Capture the cell that displays the provided text and extract its [X, Y] central coordinate. 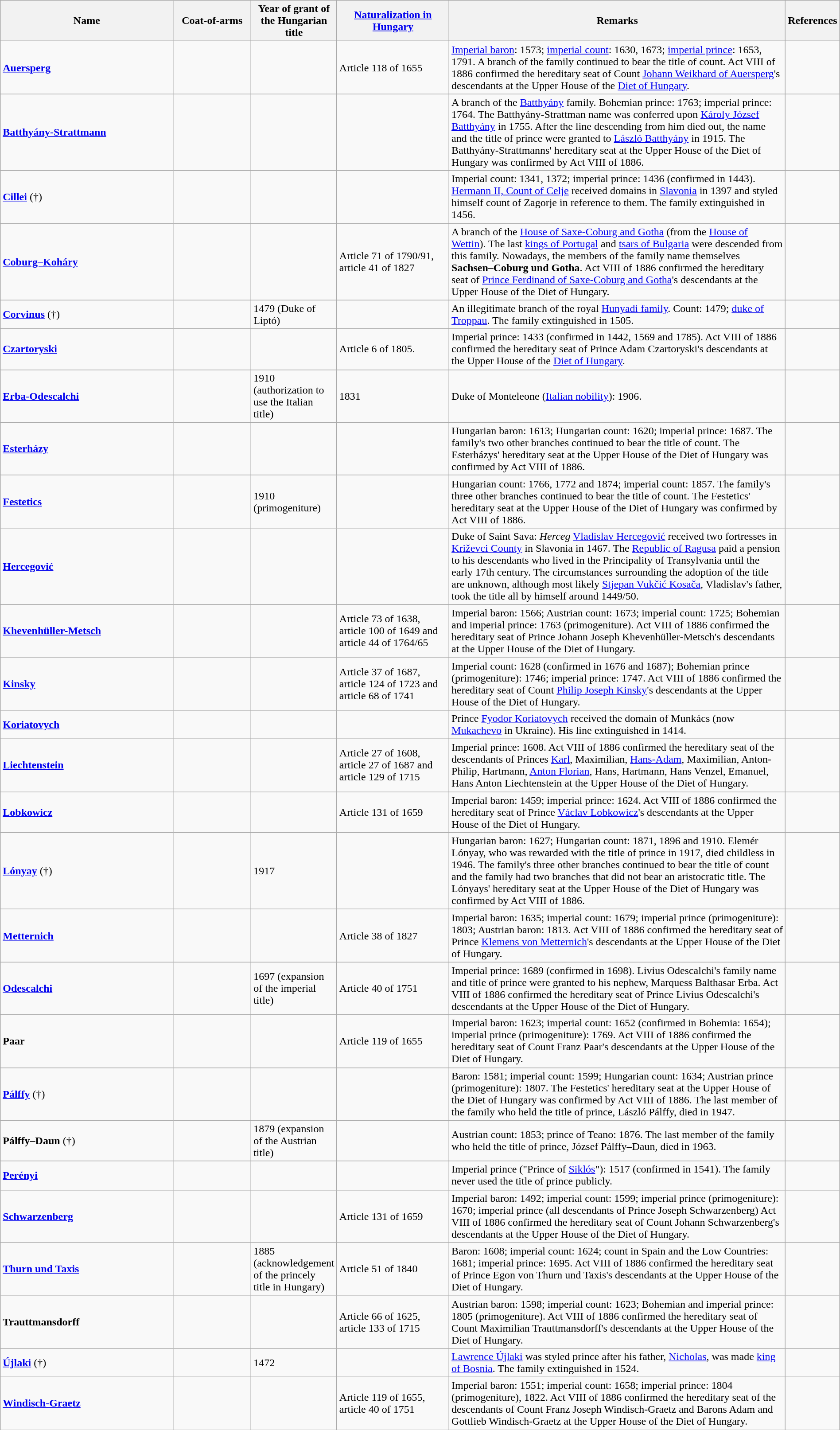
An illegitimate branch of the royal Hunyadi family. Count: 1479; duke of Troppau. The family extinguished in 1505. [618, 315]
Coburg–Koháry [87, 261]
Odescalchi [87, 988]
Hercegović [87, 566]
Article 119 of 1655, article 40 of 1751 [393, 1403]
Lónyay (†) [87, 871]
Khevenhüller-Metsch [87, 631]
Esterházy [87, 448]
Year of grant of the Hungarian title [294, 21]
Koriatovych [87, 725]
Article 51 of 1840 [393, 1269]
Corvinus (†) [87, 315]
Windisch-Graetz [87, 1403]
Liechtenstein [87, 766]
Name [87, 21]
Cillei (†) [87, 197]
Article 119 of 1655 [393, 1041]
Remarks [618, 21]
Auersperg [87, 67]
Batthyány-Strattmann [87, 132]
Article 71 of 1790/91, article 41 of 1827 [393, 261]
Festetics [87, 502]
Lawrence Újlaki was styled prince after his father, Nicholas, was made king of Bosnia. The family extinguished in 1524. [618, 1362]
1472 [294, 1362]
Article 73 of 1638, article 100 of 1649 and article 44 of 1764/65 [393, 631]
Metternich [87, 936]
Article 118 of 1655 [393, 67]
Article 40 of 1751 [393, 988]
Article 66 of 1625, article 133 of 1715 [393, 1321]
Újlaki (†) [87, 1362]
Schwarzenberg [87, 1216]
Thurn und Taxis [87, 1269]
Pálffy–Daun (†) [87, 1141]
Duke of Monteleone (Italian nobility): 1906. [618, 396]
1879 (expansion of the Austrian title) [294, 1141]
Czartoryski [87, 349]
Article 27 of 1608, article 27 of 1687 and article 129 of 1715 [393, 766]
References [813, 21]
Lobkowicz [87, 812]
Coat-of-arms [212, 21]
Naturalization in Hungary [393, 21]
1910 (primogeniture) [294, 502]
Austrian count: 1853; prince of Teano: 1876. The last member of the family who held the title of prince, József Pálffy–Daun, died in 1963. [618, 1141]
Kinsky [87, 684]
1885 (acknowledgement of the princely title in Hungary) [294, 1269]
Article 37 of 1687, article 124 of 1723 and article 68 of 1741 [393, 684]
Prince Fyodor Koriatovych received the domain of Munkács (now Mukachevo in Ukraine). His line extinguished in 1414. [618, 725]
1831 [393, 396]
Pálffy (†) [87, 1094]
Perényi [87, 1175]
Trauttmansdorff [87, 1321]
Paar [87, 1041]
Imperial prince ("Prince of Siklós"): 1517 (confirmed in 1541). The family never used the title of prince publicly. [618, 1175]
1697 (expansion of the imperial title) [294, 988]
1917 [294, 871]
Article 6 of 1805. [393, 349]
1479 (Duke of Liptó) [294, 315]
Erba-Odescalchi [87, 396]
Article 38 of 1827 [393, 936]
1910 (authorization to use the Italian title) [294, 396]
